Locate the cell with the specified text and output its (x, y) center coordinate. 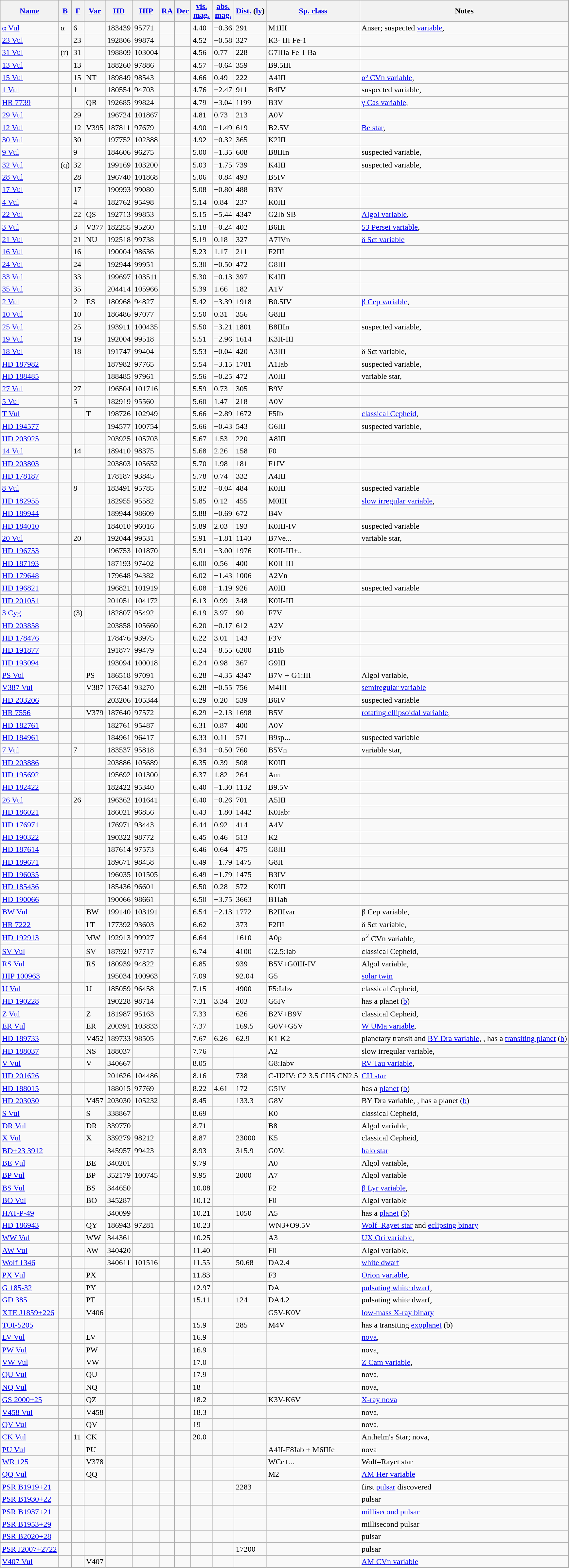
K0 (313, 1113)
U (95, 989)
90 (250, 613)
24 Vul (29, 264)
B0.5IV (313, 302)
B (65, 11)
−0.64 (223, 65)
−0.43 (223, 426)
4.92 (202, 140)
543 (250, 426)
176541 (119, 688)
B9sp... (313, 737)
6.54 (202, 912)
UX Ori variable, (465, 1238)
7.15 (202, 989)
340201 (119, 1163)
QS (95, 215)
96601 (146, 887)
HD 184010 (29, 526)
A4II-F8Iab + M6IIIe (313, 1449)
94822 (146, 964)
K2 (313, 837)
Anthelm's Star; nova, (465, 1437)
97402 (146, 563)
183537 (119, 750)
5.19 (202, 239)
182762 (119, 202)
halo star (465, 1151)
203 (250, 1001)
AW (95, 1250)
VW Vul (29, 1362)
20.0 (202, 1437)
105689 (146, 763)
HD 193094 (29, 663)
365 (250, 140)
176971 (119, 825)
104172 (146, 601)
183439 (119, 28)
QQ Vul (29, 1474)
95582 (146, 501)
220 (250, 439)
solar twin (465, 976)
739 (250, 165)
7 (78, 750)
Dec (183, 11)
3663 (250, 899)
ER Vul (29, 1026)
1781 (250, 364)
5.88 (202, 513)
184961 (119, 737)
QU Vul (29, 1375)
HIP 100963 (29, 976)
10.08 (202, 1188)
198809 (119, 53)
182807 (119, 613)
−0.24 (223, 227)
6.74 (202, 951)
M4V (313, 1325)
white dwarf (465, 1262)
PSR B2020+28 (29, 1537)
10 Vul (29, 314)
8.22 (202, 1088)
99080 (146, 190)
203030 (119, 1101)
0.84 (223, 202)
264 (250, 775)
5.18 (202, 227)
5.06 (202, 177)
340667 (119, 1063)
BY Dra variable, , has a planet (b) (465, 1101)
315.9 (250, 1151)
RS Vul (29, 964)
B4IV (313, 90)
HD 188015 (29, 1088)
189671 (119, 862)
−8.55 (223, 650)
NQ (95, 1387)
193 (250, 526)
4.57 (202, 65)
1 Vul (29, 90)
−0.25 (223, 377)
203858 (119, 625)
612 (250, 625)
HD 186943 (29, 1225)
β Lyr variable, (465, 1188)
G5 (313, 976)
187811 (119, 127)
A3 (313, 1238)
−1.35 (223, 152)
8 (78, 488)
V407 Vul (29, 1561)
192044 (119, 538)
A0 (313, 1163)
340611 (119, 1262)
190993 (119, 190)
105966 (146, 289)
0.11 (223, 737)
HD 185436 (29, 887)
HD 188037 (29, 1051)
18.3 (202, 1412)
7.31 (202, 1001)
513 (250, 837)
99423 (146, 1151)
27 Vul (29, 389)
97573 (146, 850)
5.59 (202, 389)
3 Vul (29, 227)
12.97 (202, 1288)
98505 (146, 1038)
HD 194577 (29, 426)
1140 (250, 538)
5.23 (202, 252)
4900 (250, 989)
5.67 (202, 439)
182761 (119, 725)
A2V (313, 625)
BO (95, 1200)
BS Vul (29, 1188)
A0p (313, 938)
ES (95, 302)
4 Vul (29, 202)
185059 (119, 989)
A7 (313, 1175)
M4III (313, 688)
181987 (119, 1013)
RS (95, 964)
340420 (119, 1250)
HD 196753 (29, 551)
105344 (146, 700)
18.2 (202, 1400)
QQ (95, 1474)
G2Ib SB (313, 215)
188260 (119, 65)
K5 (313, 1138)
6 (78, 28)
1.47 (223, 401)
MW (95, 938)
99853 (146, 215)
508 (250, 763)
Var (95, 11)
A5III (313, 800)
WCe+... (313, 1462)
B2IIIvar (313, 912)
−0.55 (223, 688)
HD 189733 (29, 1038)
338867 (119, 1113)
B4V (313, 513)
182422 (119, 787)
−1.49 (223, 127)
PS Vul (29, 675)
HD 186021 (29, 812)
V387 (95, 688)
188015 (119, 1088)
0.12 (223, 501)
397 (250, 277)
20 Vul (29, 538)
169.5 (250, 1026)
HD 176971 (29, 825)
30 Vul (29, 140)
62.9 (250, 1038)
97961 (146, 377)
A8III (313, 439)
97769 (146, 1088)
5.53 (202, 351)
PU (95, 1449)
F (78, 11)
first pulsar discovered (465, 1487)
367 (250, 663)
101516 (146, 1262)
187640 (119, 713)
100018 (146, 663)
nova (465, 1449)
8.05 (202, 1063)
−5.44 (223, 215)
105660 (146, 625)
178476 (119, 638)
0.28 (223, 887)
V379 (95, 713)
101505 (146, 874)
−0.32 (223, 140)
101867 (146, 115)
1.17 (223, 252)
V458 (95, 1412)
192806 (119, 40)
NT (95, 78)
1672 (250, 414)
AW Vul (29, 1250)
4.81 (202, 115)
abs.mag. (223, 11)
BO Vul (29, 1200)
6.64 (202, 938)
95487 (146, 725)
NQ Vul (29, 1387)
0.56 (223, 563)
B5Vn (313, 750)
672 (250, 513)
237 (250, 202)
B6IV (313, 700)
8 Vul (29, 488)
15 (78, 78)
B1Ib (313, 650)
345287 (119, 1200)
Am (313, 775)
488 (250, 190)
−3.00 (223, 551)
93975 (146, 638)
4.61 (223, 1088)
Sp. class (313, 11)
96275 (146, 152)
PSR B1919+21 (29, 1487)
V452 (95, 1038)
191747 (119, 351)
6.31 (202, 725)
V377 (95, 227)
103511 (146, 277)
186518 (119, 675)
PSR B1930+22 (29, 1499)
124 (250, 1300)
94827 (146, 302)
AM Her variable (465, 1474)
96856 (146, 812)
5 (78, 401)
196740 (119, 177)
1614 (250, 339)
27 (78, 389)
196362 (119, 800)
0.49 (223, 78)
194577 (119, 426)
PU Vul (29, 1449)
−1.30 (223, 787)
348 (250, 601)
RA (167, 11)
539 (250, 700)
98458 (146, 862)
QV (95, 1424)
WW (95, 1238)
94382 (146, 576)
414 (250, 825)
HD (119, 11)
198726 (119, 414)
0.77 (223, 53)
HD 192913 (29, 938)
99518 (146, 339)
K2III (313, 140)
94703 (146, 90)
183491 (119, 488)
190228 (119, 1001)
δ Sct variable (465, 239)
15 Vul (29, 78)
7.67 (202, 1038)
16 Vul (29, 252)
K1-K2 (313, 1038)
B3IV (313, 874)
−0.84 (223, 177)
190004 (119, 252)
98543 (146, 78)
8.69 (202, 1113)
99531 (146, 538)
B2V+B9V (313, 1013)
2.03 (223, 526)
97886 (146, 65)
B2.5V (313, 127)
DA (313, 1288)
−0.17 (223, 625)
203886 (119, 763)
5 Vul (29, 401)
B9.5III (313, 65)
−0.13 (223, 277)
608 (250, 152)
186486 (119, 314)
5.08 (202, 190)
α2 CVn variable, (465, 938)
102949 (146, 414)
11.55 (202, 1262)
192913 (119, 938)
95492 (146, 613)
BW Vul (29, 912)
F2 (313, 1188)
1.82 (223, 775)
103833 (146, 1026)
HD 182761 (29, 725)
0.99 (223, 601)
HD 196035 (29, 874)
11.83 (202, 1275)
182955 (119, 501)
31 (78, 53)
13 Vul (29, 65)
HAT-P-49 (29, 1213)
8.45 (202, 1101)
192685 (119, 102)
5.51 (202, 339)
K3V-K6V (313, 1400)
0.39 (223, 763)
HD 190228 (29, 1001)
11 (78, 1437)
32 Vul (29, 165)
K0Iab: (313, 812)
180968 (119, 302)
180554 (119, 90)
1.66 (223, 289)
CH star (465, 1076)
F1IV (313, 464)
939 (250, 964)
211 (250, 252)
25 (78, 326)
4100 (250, 951)
344361 (119, 1238)
4.76 (202, 90)
10.23 (202, 1225)
Z (95, 1013)
193094 (119, 663)
ER (95, 1026)
20 (78, 538)
33 Vul (29, 277)
23 Vul (29, 40)
−3.21 (223, 326)
F7V (313, 613)
2 Vul (29, 302)
184010 (119, 526)
vis.mag. (202, 11)
103004 (146, 53)
9 (78, 152)
−0.80 (223, 190)
HD 189671 (29, 862)
2.26 (223, 451)
8.87 (202, 1138)
−2.89 (223, 414)
−2.96 (223, 339)
PX (95, 1275)
U Vul (29, 989)
M1III (313, 28)
Orion variable, (465, 1275)
SV Vul (29, 951)
6.85 (202, 964)
HD 179648 (29, 576)
15.9 (202, 1325)
B8 (313, 1126)
4.66 (202, 78)
572 (250, 887)
5.15 (202, 215)
HIP (146, 11)
339770 (119, 1126)
189733 (119, 1038)
α Vul (29, 28)
4.56 (202, 53)
402 (250, 227)
Anser; suspected variable, (465, 28)
339279 (119, 1138)
100435 (146, 326)
17.9 (202, 1375)
HD 190322 (29, 837)
3.34 (223, 1001)
172 (250, 1088)
V (95, 1063)
197752 (119, 140)
4 (78, 202)
HD 189944 (29, 513)
98609 (146, 513)
1698 (250, 713)
−0.26 (223, 800)
V387 Vul (29, 688)
484 (250, 488)
RV Tau variable, (465, 1063)
T (95, 414)
6.43 (202, 812)
CK Vul (29, 1437)
5.85 (202, 501)
GD 385 (29, 1300)
Notes (465, 11)
F3 (313, 1275)
HD 191877 (29, 650)
HD 203886 (29, 763)
−0.58 (223, 40)
6.46 (202, 850)
1918 (250, 302)
B5V+G0III-IV (313, 964)
4.79 (202, 102)
192944 (119, 264)
HD 187614 (29, 850)
HD 187982 (29, 364)
101919 (146, 588)
101716 (146, 389)
99479 (146, 650)
305 (250, 389)
Wolf–Rayet star (465, 1462)
201051 (119, 601)
PW (95, 1350)
35 Vul (29, 289)
LV (95, 1337)
semiregular variable (465, 688)
4.40 (202, 28)
WR 125 (29, 1462)
95771 (146, 28)
HD 182955 (29, 501)
356 (250, 314)
9.95 (202, 1175)
M0III (313, 501)
199140 (119, 912)
105703 (146, 439)
98772 (146, 837)
97765 (146, 364)
6.22 (202, 638)
5.56 (202, 377)
95498 (146, 202)
195692 (119, 775)
182255 (119, 227)
7.37 (202, 1026)
189944 (119, 513)
−3.15 (223, 364)
6.13 (202, 601)
95560 (146, 401)
98661 (146, 899)
182919 (119, 401)
8.93 (202, 1151)
LV Vul (29, 1337)
HD 203858 (29, 625)
Dist. (ly) (250, 11)
15.11 (202, 1300)
187614 (119, 850)
−2.47 (223, 90)
0.98 (223, 663)
191877 (119, 650)
V406 (95, 1313)
Be star, (465, 127)
17200 (250, 1549)
−3.04 (223, 102)
33 (78, 277)
−1.80 (223, 812)
13 (78, 65)
WW Vul (29, 1238)
S (95, 1113)
6.26 (223, 1038)
BP (95, 1175)
25 Vul (29, 326)
7.09 (202, 976)
184606 (119, 152)
M2 (313, 1474)
HD 190066 (29, 899)
G2.5:Iab (313, 951)
103200 (146, 165)
HR 7222 (29, 924)
97572 (146, 713)
BP Vul (29, 1175)
HD 178187 (29, 476)
420 (250, 351)
101870 (146, 551)
352179 (119, 1175)
G6III (313, 426)
99951 (146, 264)
1.53 (223, 439)
BE Vul (29, 1163)
6.00 (202, 563)
97679 (146, 127)
35 (78, 289)
99738 (146, 239)
HR 7739 (29, 102)
228 (250, 53)
BW (95, 912)
HD 178476 (29, 638)
8.71 (202, 1126)
16 (78, 252)
179648 (119, 576)
5.89 (202, 526)
373 (250, 924)
10.25 (202, 1238)
7 Vul (29, 750)
22 Vul (29, 215)
188485 (119, 377)
97281 (146, 1225)
PSR B1937+21 (29, 1512)
203206 (119, 700)
1199 (250, 102)
195034 (119, 976)
181 (250, 464)
QU (95, 1375)
B7V + G1:III (313, 675)
X Vul (29, 1138)
α (65, 28)
196753 (119, 551)
−3.39 (223, 302)
158 (250, 451)
QY (95, 1225)
186943 (119, 1225)
HD 182422 (29, 787)
Wolf 1346 (29, 1262)
97091 (146, 675)
95163 (146, 1013)
285 (250, 1325)
98375 (146, 451)
100754 (146, 426)
105232 (146, 1101)
Z Vul (29, 1013)
2000 (250, 1175)
−4.35 (223, 675)
93845 (146, 476)
23 (78, 40)
7.33 (202, 1013)
4.52 (202, 40)
32 (78, 165)
619 (250, 127)
B9V (313, 389)
−3.75 (223, 899)
192713 (119, 215)
PSR J2007+2722 (29, 1549)
1801 (250, 326)
187982 (119, 364)
HD 188485 (29, 377)
95818 (146, 750)
12 Vul (29, 127)
345957 (119, 1151)
PW Vul (29, 1350)
143 (250, 638)
101641 (146, 800)
204414 (119, 289)
HD 203030 (29, 1101)
22 (78, 215)
B5IV (313, 177)
19 Vul (29, 339)
190322 (119, 837)
A5 (313, 1213)
626 (250, 1013)
V Vul (29, 1063)
0.31 (223, 314)
0.92 (223, 825)
low-mass X-ray binary (465, 1313)
−1.43 (223, 576)
701 (250, 800)
28 (78, 177)
G7IIIa Fe-1 Ba (313, 53)
213 (250, 115)
93270 (146, 688)
192004 (119, 339)
5.60 (202, 401)
185436 (119, 887)
21 (78, 239)
203925 (119, 439)
GS 2000+25 (29, 1400)
A1Iab (313, 364)
99824 (146, 102)
V378 (95, 1462)
G8II (313, 862)
BD+23 3912 (29, 1151)
201626 (119, 1076)
B7Ve... (313, 538)
92.04 (250, 976)
W UMa variable, (465, 1026)
(r) (65, 53)
93603 (146, 924)
101868 (146, 177)
A3III (313, 351)
28 Vul (29, 177)
926 (250, 588)
HD 184961 (29, 737)
5.42 (202, 302)
6.37 (202, 775)
has a transiting exoplanet (b) (465, 1325)
29 (78, 115)
HD 203803 (29, 464)
B9.5V (313, 787)
11.40 (202, 1250)
8.16 (202, 1076)
9 Vul (29, 152)
192518 (119, 239)
Name (29, 11)
5.82 (202, 488)
0.74 (223, 476)
3.01 (223, 638)
HD 187193 (29, 563)
1772 (250, 912)
planetary transit and BY Dra variable, , has a transiting planet (b) (465, 1038)
−0.36 (223, 28)
17.0 (202, 1362)
V457 (95, 1101)
5.78 (202, 476)
HD 201051 (29, 601)
6.44 (202, 825)
95785 (146, 488)
98714 (146, 1001)
HR 7556 (29, 713)
199169 (119, 165)
SV (95, 951)
5.39 (202, 289)
2 (78, 302)
203803 (119, 464)
193911 (119, 326)
101300 (146, 775)
LT (95, 924)
182 (250, 289)
96016 (146, 526)
100745 (146, 1175)
TOI-5205 (29, 1325)
X-ray nova (465, 1400)
6.20 (202, 625)
5.14 (202, 202)
V395 (95, 127)
5.00 (202, 152)
96417 (146, 737)
−0.69 (223, 513)
X (95, 1138)
6.02 (202, 576)
95340 (146, 787)
5.03 (202, 165)
186021 (119, 812)
187921 (119, 951)
−1.81 (223, 538)
PSR B1953+29 (29, 1524)
133.3 (250, 1101)
PX Vul (29, 1275)
23000 (250, 1138)
756 (250, 688)
V407 (95, 1561)
S Vul (29, 1113)
G0V: (313, 1151)
9.79 (202, 1163)
B5V (313, 713)
K0III-IV (313, 526)
F3V (313, 638)
18 Vul (29, 351)
Z Cam variable, (465, 1362)
571 (250, 737)
PT (95, 1300)
99927 (146, 938)
102388 (146, 140)
1610 (250, 938)
G9III (313, 663)
A1V (313, 289)
196504 (119, 389)
24 (78, 264)
G8:Iabv (313, 1063)
3.97 (223, 613)
5.54 (202, 364)
199697 (119, 277)
359 (250, 65)
A2Vn (313, 576)
200391 (119, 1026)
189410 (119, 451)
2283 (250, 1487)
K0II-III+.. (313, 551)
PY (95, 1288)
CK (95, 1437)
180939 (119, 964)
BE (95, 1163)
NS (95, 1051)
XTE J1859+226 (29, 1313)
738 (250, 1076)
332 (250, 476)
6.62 (202, 924)
1050 (250, 1213)
196821 (119, 588)
53 Persei variable, (465, 227)
97717 (146, 951)
A7IVn (313, 239)
1 (78, 90)
493 (250, 177)
K3II-III (313, 339)
G8V (313, 1101)
3 Cyg (29, 613)
HD 196821 (29, 588)
29 Vul (29, 115)
HD 195692 (29, 775)
196724 (119, 115)
103191 (146, 912)
HD 203206 (29, 700)
455 (250, 501)
26 Vul (29, 800)
14 (78, 451)
31 Vul (29, 53)
HD 201626 (29, 1076)
0.20 (223, 700)
G0V+G5V (313, 1026)
F5:Iabv (313, 989)
26 (78, 800)
7.76 (202, 1051)
196035 (119, 874)
93443 (146, 825)
4.90 (202, 127)
17 Vul (29, 190)
B1Iab (313, 899)
344650 (119, 1188)
A4V (313, 825)
30 (78, 140)
QR (95, 102)
21 Vul (29, 239)
6200 (250, 650)
340099 (119, 1213)
911 (250, 90)
1006 (250, 576)
188037 (119, 1051)
(3) (78, 613)
190066 (119, 899)
100963 (146, 976)
0.64 (223, 850)
1442 (250, 812)
6.34 (202, 750)
6.08 (202, 588)
12 (78, 127)
V458 Vul (29, 1412)
1132 (250, 787)
0.87 (223, 725)
475 (250, 850)
T Vul (29, 414)
B6III (313, 227)
BS (95, 1188)
177392 (119, 924)
QZ (95, 1400)
γ Cas variable, (465, 102)
0.18 (223, 239)
222 (250, 78)
QV Vul (29, 1424)
10.21 (202, 1213)
10.12 (202, 1200)
99404 (146, 351)
14 Vul (29, 451)
G5V-K0V (313, 1313)
17 (78, 190)
Wolf–Rayet star and eclipsing binary (465, 1225)
1.98 (223, 464)
K3- III Fe-1 (313, 40)
104486 (146, 1076)
WN3+O9.5V (313, 1225)
6.19 (202, 613)
50.68 (250, 1262)
6.35 (202, 763)
6.45 (202, 837)
97077 (146, 314)
α² CVn variable, (465, 78)
5.68 (202, 451)
F5Ib (313, 414)
99874 (146, 40)
10 (78, 314)
291 (250, 28)
189849 (119, 78)
1976 (250, 551)
NU (95, 239)
6.33 (202, 737)
−1.75 (223, 165)
187193 (119, 563)
C-H2IV: C2 3.5 CH5 CN2.5 (313, 1076)
DR Vul (29, 1126)
VW (95, 1362)
DA4.2 (313, 1300)
96458 (146, 989)
DA2.4 (313, 1262)
95260 (146, 227)
105652 (146, 464)
218 (250, 401)
760 (250, 750)
G 185-32 (29, 1288)
178187 (119, 476)
−1.19 (223, 588)
5.70 (202, 464)
AM CVn variable (465, 1561)
rotating ellipsoidal variable, (465, 713)
0.46 (223, 837)
A2 (313, 1051)
98636 (146, 252)
(q) (65, 165)
PS (95, 675)
HD 203925 (29, 439)
DR (95, 1126)
98212 (146, 1138)
3 (78, 227)
